Pinpoint the cell where the given text exists, returning its [X, Y] midpoint coordinate. 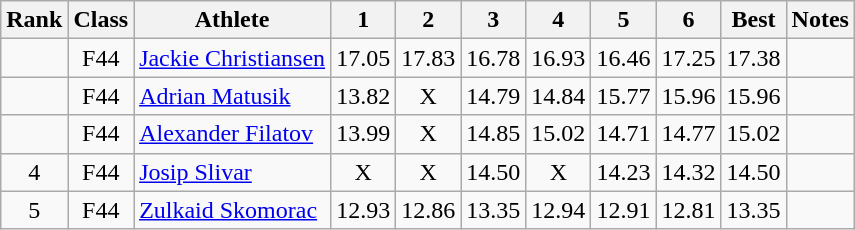
12.94 [558, 210]
17.83 [428, 58]
Adrian Matusik [232, 96]
17.05 [364, 58]
Notes [820, 20]
14.71 [624, 134]
12.86 [428, 210]
6 [688, 20]
16.78 [494, 58]
Josip Slivar [232, 172]
Athlete [232, 20]
1 [364, 20]
Alexander Filatov [232, 134]
17.38 [754, 58]
Class [101, 20]
14.32 [688, 172]
14.23 [624, 172]
14.84 [558, 96]
14.77 [688, 134]
2 [428, 20]
12.93 [364, 210]
16.93 [558, 58]
Best [754, 20]
15.77 [624, 96]
17.25 [688, 58]
14.79 [494, 96]
13.99 [364, 134]
13.82 [364, 96]
14.85 [494, 134]
12.91 [624, 210]
16.46 [624, 58]
Jackie Christiansen [232, 58]
12.81 [688, 210]
Zulkaid Skomorac [232, 210]
3 [494, 20]
Rank [34, 20]
